Scan for the cell matching the given text and deliver its [x, y] coordinate at center. 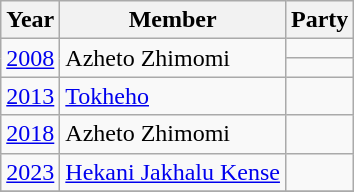
Party [319, 20]
Tokheho [173, 96]
Year [30, 20]
2013 [30, 96]
2023 [30, 172]
2018 [30, 134]
Member [173, 20]
2008 [30, 58]
Hekani Jakhalu Kense [173, 172]
